Return the (X, Y) coordinate for the center point of the cell that contains the specified text.  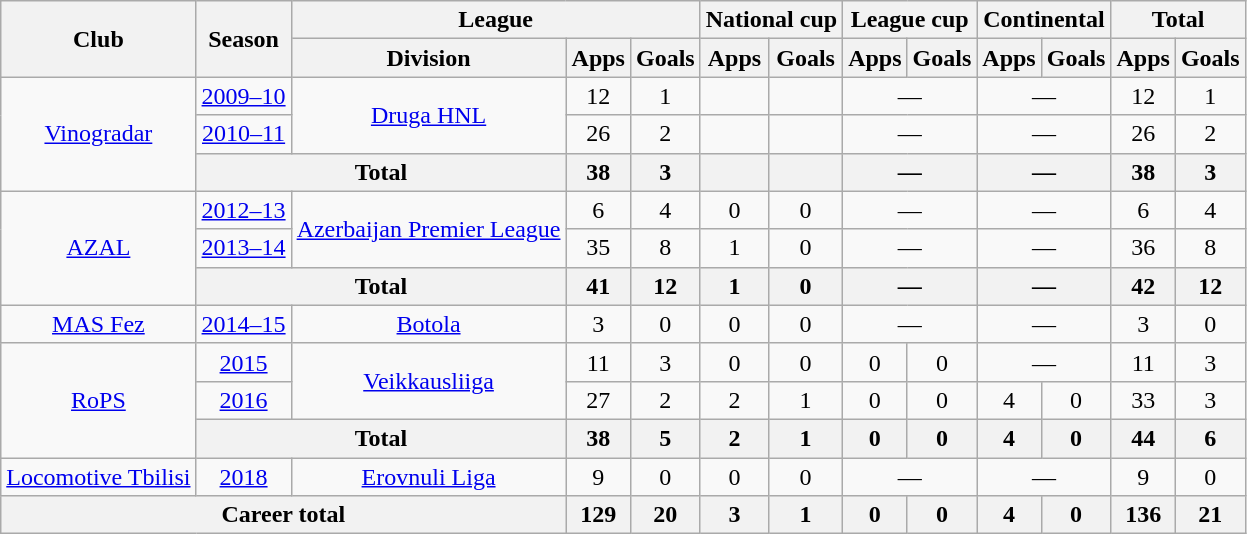
Continental (1044, 20)
RoPS (98, 400)
Azerbaijan Premier League (428, 229)
AZAL (98, 248)
33 (1143, 400)
2016 (244, 400)
2012–13 (244, 210)
Locomotive Tbilisi (98, 477)
2009–10 (244, 96)
27 (598, 400)
2015 (244, 362)
35 (598, 248)
41 (598, 286)
36 (1143, 248)
Career total (284, 515)
MAS Fez (98, 324)
129 (598, 515)
5 (665, 438)
League (496, 20)
Division (428, 58)
2018 (244, 477)
Club (98, 39)
2014–15 (244, 324)
136 (1143, 515)
42 (1143, 286)
44 (1143, 438)
20 (665, 515)
National cup (771, 20)
2013–14 (244, 248)
Veikkausliiga (428, 381)
Season (244, 39)
Druga HNL (428, 115)
Vinogradar (98, 134)
Botola (428, 324)
Erovnuli Liga (428, 477)
League cup (910, 20)
2010–11 (244, 134)
21 (1210, 515)
